Determine the (X, Y) coordinate at the center of the cell enclosing the given text.  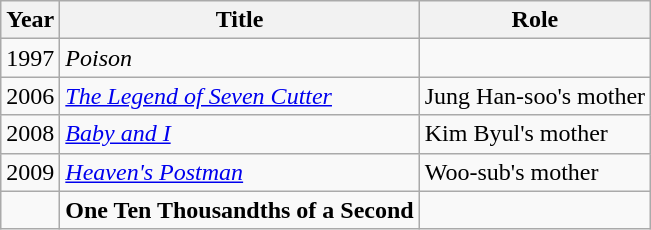
Jung Han-soo's mother (534, 96)
Heaven's Postman (240, 172)
One Ten Thousandths of a Second (240, 210)
Role (534, 20)
Kim Byul's mother (534, 134)
Year (30, 20)
Poison (240, 58)
2009 (30, 172)
2008 (30, 134)
Baby and I (240, 134)
The Legend of Seven Cutter (240, 96)
Woo-sub's mother (534, 172)
2006 (30, 96)
1997 (30, 58)
Title (240, 20)
